Return the (X, Y) coordinate for the center point of the cell that contains the specified text.  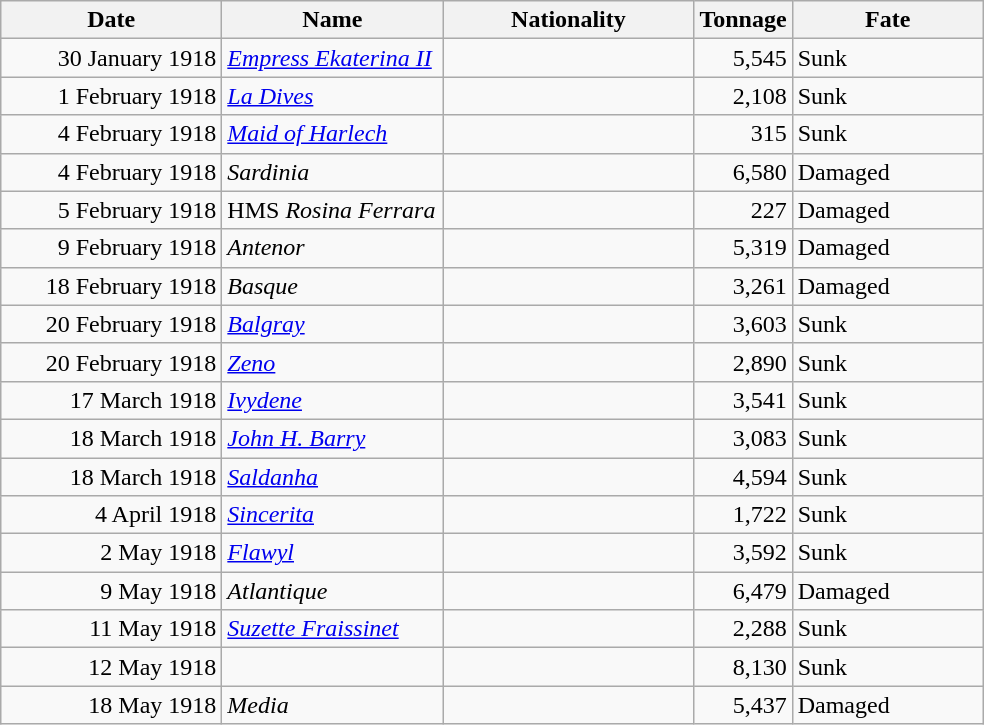
2,108 (743, 96)
9 May 1918 (112, 591)
5,437 (743, 705)
Basque (332, 286)
1 February 1918 (112, 96)
La Dives (332, 96)
Maid of Harlech (332, 134)
HMS Rosina Ferrara (332, 210)
3,261 (743, 286)
6,580 (743, 172)
Name (332, 20)
Atlantique (332, 591)
11 May 1918 (112, 629)
3,603 (743, 324)
8,130 (743, 667)
Nationality (568, 20)
Sincerita (332, 515)
17 March 1918 (112, 400)
18 February 1918 (112, 286)
Ivydene (332, 400)
2,288 (743, 629)
John H. Barry (332, 438)
Fate (888, 20)
9 February 1918 (112, 248)
4,594 (743, 477)
Zeno (332, 362)
Balgray (332, 324)
Empress Ekaterina II (332, 58)
Media (332, 705)
6,479 (743, 591)
Saldanha (332, 477)
2,890 (743, 362)
18 May 1918 (112, 705)
12 May 1918 (112, 667)
5,545 (743, 58)
Suzette Fraissinet (332, 629)
Tonnage (743, 20)
Date (112, 20)
3,083 (743, 438)
3,592 (743, 553)
3,541 (743, 400)
1,722 (743, 515)
30 January 1918 (112, 58)
227 (743, 210)
Flawyl (332, 553)
4 April 1918 (112, 515)
Sardinia (332, 172)
Antenor (332, 248)
5 February 1918 (112, 210)
2 May 1918 (112, 553)
5,319 (743, 248)
315 (743, 134)
